Capture the cell that displays the provided text and extract its (x, y) central coordinate. 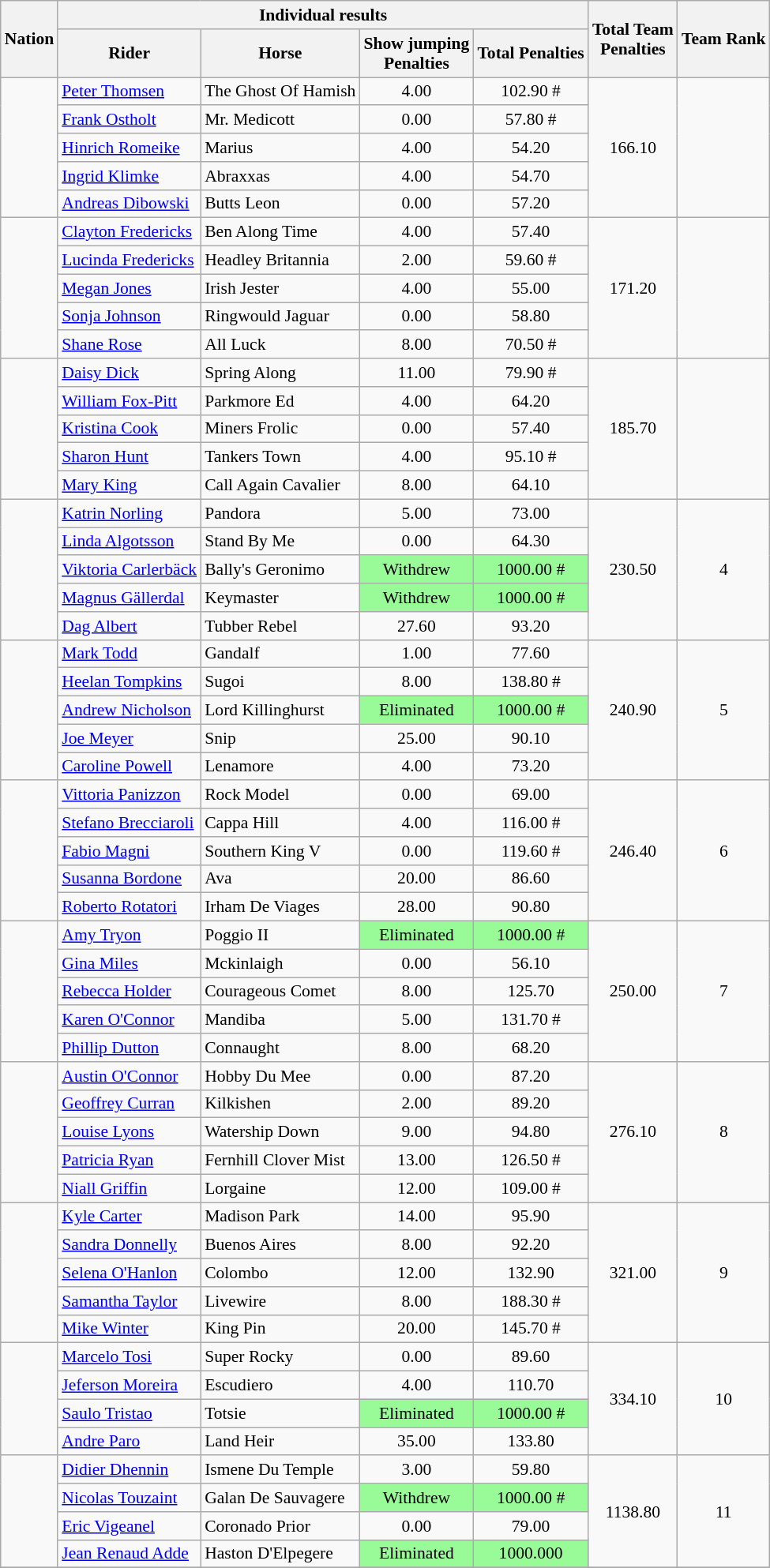
69.00 (531, 795)
Escudiero (280, 1386)
6 (723, 851)
Lord Killinghurst (280, 711)
35.00 (416, 1442)
28.00 (416, 907)
9 (723, 1273)
87.20 (531, 1076)
119.60 # (531, 851)
Total TeamPenalties (633, 39)
Mark Todd (130, 654)
93.20 (531, 626)
109.00 # (531, 1188)
Poggio II (280, 936)
Galan De Sauvagere (280, 1498)
Phillip Dutton (130, 1048)
171.20 (633, 288)
King Pin (280, 1329)
Mandiba (280, 1020)
95.10 # (531, 457)
Lenamore (280, 767)
5 (723, 710)
Kyle Carter (130, 1217)
125.70 (531, 992)
57.80 # (531, 120)
Marcelo Tosi (130, 1357)
185.70 (633, 429)
Kilkishen (280, 1104)
8 (723, 1132)
Lorgaine (280, 1188)
Austin O'Connor (130, 1076)
10 (723, 1399)
Rock Model (280, 795)
90.80 (531, 907)
Frank Ostholt (130, 120)
102.90 # (531, 92)
Niall Griffin (130, 1188)
3.00 (416, 1470)
Caroline Powell (130, 767)
Irham De Viages (280, 907)
59.80 (531, 1470)
Madison Park (280, 1217)
64.20 (531, 401)
Livewire (280, 1301)
Spring Along (280, 373)
116.00 # (531, 823)
126.50 # (531, 1161)
Mike Winter (130, 1329)
Ringwould Jaguar (280, 317)
Mr. Medicott (280, 120)
Dag Albert (130, 626)
Coronado Prior (280, 1526)
58.80 (531, 317)
Call Again Cavalier (280, 486)
Stefano Brecciaroli (130, 823)
Megan Jones (130, 288)
Rebecca Holder (130, 992)
Gina Miles (130, 963)
Miners Frolic (280, 429)
246.40 (633, 851)
Ava (280, 879)
Super Rocky (280, 1357)
All Luck (280, 345)
Magnus Gällerdal (130, 598)
54.70 (531, 176)
Connaught (280, 1048)
Nation (29, 39)
4 (723, 569)
230.50 (633, 569)
Butts Leon (280, 204)
Selena O'Hanlon (130, 1273)
95.90 (531, 1217)
Mckinlaigh (280, 963)
Pandora (280, 513)
133.80 (531, 1442)
13.00 (416, 1161)
79.90 # (531, 373)
Cappa Hill (280, 823)
131.70 # (531, 1020)
Ingrid Klimke (130, 176)
79.00 (531, 1526)
Ismene Du Temple (280, 1470)
321.00 (633, 1273)
94.80 (531, 1132)
Katrin Norling (130, 513)
27.60 (416, 626)
Marius (280, 148)
Colombo (280, 1273)
Amy Tryon (130, 936)
77.60 (531, 654)
Clayton Fredericks (130, 232)
1000.000 (531, 1554)
Parkmore Ed (280, 401)
11 (723, 1512)
Fabio Magni (130, 851)
Gandalf (280, 654)
Mary King (130, 486)
188.30 # (531, 1301)
1.00 (416, 654)
Tankers Town (280, 457)
Andre Paro (130, 1442)
25.00 (416, 738)
57.20 (531, 204)
Keymaster (280, 598)
The Ghost Of Hamish (280, 92)
92.20 (531, 1245)
Sonja Johnson (130, 317)
Geoffrey Curran (130, 1104)
Abraxxas (280, 176)
68.20 (531, 1048)
Hobby Du Mee (280, 1076)
Haston D'Elpegere (280, 1554)
132.90 (531, 1273)
Irish Jester (280, 288)
Jeferson Moreira (130, 1386)
240.90 (633, 710)
11.00 (416, 373)
Saulo Tristao (130, 1413)
Linda Algotsson (130, 542)
70.50 # (531, 345)
250.00 (633, 992)
Totsie (280, 1413)
Watership Down (280, 1132)
110.70 (531, 1386)
Hinrich Romeike (130, 148)
Heelan Tompkins (130, 682)
Show jumping Penalties (416, 54)
Patricia Ryan (130, 1161)
56.10 (531, 963)
7 (723, 992)
90.10 (531, 738)
86.60 (531, 879)
Team Rank (723, 39)
Total Penalties (531, 54)
145.70 # (531, 1329)
Horse (280, 54)
64.30 (531, 542)
Courageous Comet (280, 992)
Southern King V (280, 851)
Daisy Dick (130, 373)
Karen O'Connor (130, 1020)
54.20 (531, 148)
334.10 (633, 1399)
Land Heir (280, 1442)
Andrew Nicholson (130, 711)
138.80 # (531, 682)
Lucinda Fredericks (130, 261)
Snip (280, 738)
1138.80 (633, 1512)
Samantha Taylor (130, 1301)
Sharon Hunt (130, 457)
Sandra Donnelly (130, 1245)
Kristina Cook (130, 429)
Viktoria Carlerbäck (130, 570)
Nicolas Touzaint (130, 1498)
Fernhill Clover Mist (280, 1161)
73.20 (531, 767)
Vittoria Panizzon (130, 795)
Bally's Geronimo (280, 570)
14.00 (416, 1217)
59.60 # (531, 261)
Roberto Rotatori (130, 907)
William Fox-Pitt (130, 401)
Buenos Aires (280, 1245)
Shane Rose (130, 345)
166.10 (633, 148)
9.00 (416, 1132)
Rider (130, 54)
89.20 (531, 1104)
276.10 (633, 1132)
Joe Meyer (130, 738)
Didier Dhennin (130, 1470)
Individual results (323, 15)
Peter Thomsen (130, 92)
Headley Britannia (280, 261)
Jean Renaud Adde (130, 1554)
Tubber Rebel (280, 626)
Andreas Dibowski (130, 204)
55.00 (531, 288)
Sugoi (280, 682)
Susanna Bordone (130, 879)
Ben Along Time (280, 232)
Stand By Me (280, 542)
Eric Vigeanel (130, 1526)
89.60 (531, 1357)
73.00 (531, 513)
Louise Lyons (130, 1132)
64.10 (531, 486)
